Output the [x, y] coordinate of the center of the cell containing the given text.  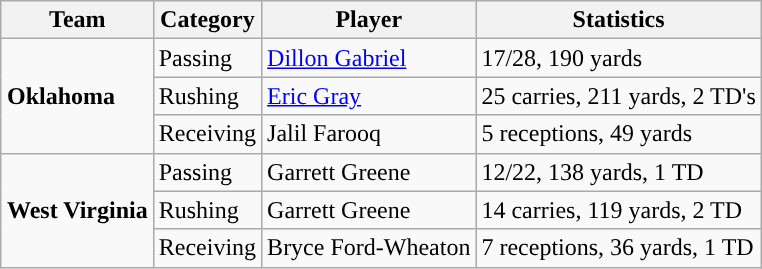
25 carries, 211 yards, 2 TD's [618, 96]
5 receptions, 49 yards [618, 134]
West Virginia [77, 210]
Category [207, 20]
Bryce Ford-Wheaton [369, 248]
Dillon Gabriel [369, 58]
Eric Gray [369, 96]
Oklahoma [77, 96]
17/28, 190 yards [618, 58]
14 carries, 119 yards, 2 TD [618, 210]
7 receptions, 36 yards, 1 TD [618, 248]
Statistics [618, 20]
Jalil Farooq [369, 134]
Player [369, 20]
12/22, 138 yards, 1 TD [618, 172]
Team [77, 20]
